Locate the cell with the specified text and output its (X, Y) center coordinate. 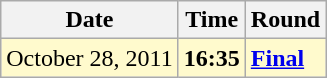
Date (90, 20)
Final (285, 58)
October 28, 2011 (90, 58)
16:35 (212, 58)
Round (285, 20)
Time (212, 20)
